From the cell containing the given text, extract its center point as (X, Y) coordinate. 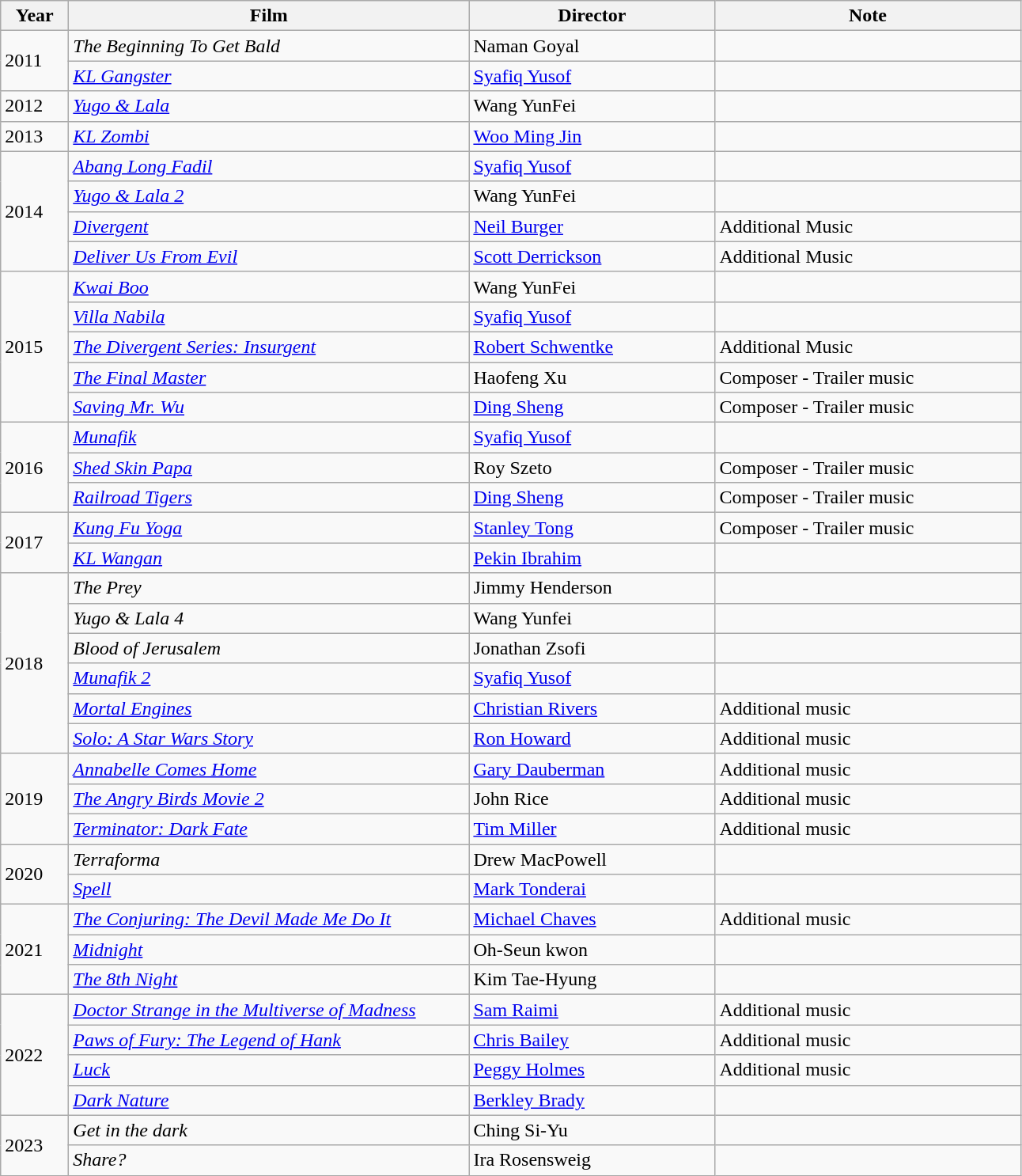
Pekin Ibrahim (592, 558)
Scott Derrickson (592, 256)
Munafik (269, 438)
2018 (35, 663)
Wang Yunfei (592, 618)
Luck (269, 1070)
Shed Skin Papa (269, 468)
2015 (35, 347)
Mortal Engines (269, 708)
Michael Chaves (592, 920)
2022 (35, 1055)
KL Zombi (269, 136)
Divergent (269, 226)
The Conjuring: The Devil Made Me Do It (269, 920)
Christian Rivers (592, 708)
Director (592, 16)
Film (269, 16)
Woo Ming Jin (592, 136)
Kung Fu Yoga (269, 528)
Drew MacPowell (592, 859)
The Prey (269, 588)
Doctor Strange in the Multiverse of Madness (269, 1010)
Annabelle Comes Home (269, 768)
2011 (35, 61)
Get in the dark (269, 1130)
KL Gangster (269, 76)
Abang Long Fadil (269, 166)
Note (868, 16)
Yugo & Lala 4 (269, 618)
Stanley Tong (592, 528)
Munafik 2 (269, 678)
Year (35, 16)
Spell (269, 890)
2012 (35, 106)
Mark Tonderai (592, 890)
2017 (35, 543)
Berkley Brady (592, 1100)
The Divergent Series: Insurgent (269, 347)
The Beginning To Get Bald (269, 46)
Ching Si-Yu (592, 1130)
The Final Master (269, 377)
Share? (269, 1160)
Yugo & Lala 2 (269, 196)
2023 (35, 1145)
2014 (35, 211)
Deliver Us From Evil (269, 256)
Kwai Boo (269, 286)
Gary Dauberman (592, 768)
Terraforma (269, 859)
Blood of Jerusalem (269, 648)
Tim Miller (592, 829)
2013 (35, 136)
2021 (35, 950)
John Rice (592, 799)
Haofeng Xu (592, 377)
Chris Bailey (592, 1040)
Villa Nabila (269, 317)
Oh-Seun kwon (592, 950)
Dark Nature (269, 1100)
2016 (35, 468)
The 8th Night (269, 980)
2019 (35, 799)
Kim Tae-Hyung (592, 980)
Peggy Holmes (592, 1070)
2020 (35, 874)
Jonathan Zsofi (592, 648)
Solo: A Star Wars Story (269, 738)
Sam Raimi (592, 1010)
Jimmy Henderson (592, 588)
The Angry Birds Movie 2 (269, 799)
Naman Goyal (592, 46)
Paws of Fury: The Legend of Hank (269, 1040)
Saving Mr. Wu (269, 408)
Midnight (269, 950)
KL Wangan (269, 558)
Ira Rosensweig (592, 1160)
Neil Burger (592, 226)
Robert Schwentke (592, 347)
Terminator: Dark Fate (269, 829)
Ron Howard (592, 738)
Roy Szeto (592, 468)
Railroad Tigers (269, 498)
Yugo & Lala (269, 106)
